Return the (x, y) coordinate for the center point of the cell that contains the specified text.  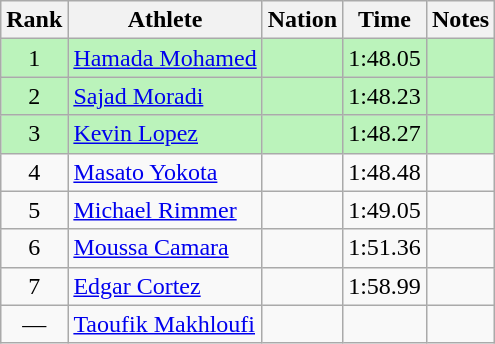
4 (34, 172)
1:48.27 (385, 134)
6 (34, 248)
1:51.36 (385, 248)
Hamada Mohamed (165, 58)
1:48.05 (385, 58)
7 (34, 286)
1:48.48 (385, 172)
1:49.05 (385, 210)
Kevin Lopez (165, 134)
Michael Rimmer (165, 210)
Notes (460, 20)
3 (34, 134)
Moussa Camara (165, 248)
1 (34, 58)
Time (385, 20)
Edgar Cortez (165, 286)
Taoufik Makhloufi (165, 324)
Athlete (165, 20)
Masato Yokota (165, 172)
Rank (34, 20)
1:48.23 (385, 96)
Nation (302, 20)
2 (34, 96)
— (34, 324)
5 (34, 210)
1:58.99 (385, 286)
Sajad Moradi (165, 96)
